Find where the given text appears and provide that cell's center as [X, Y] coordinate. 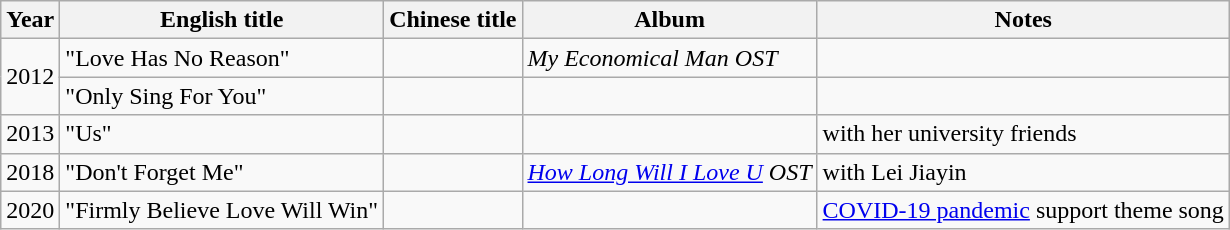
"Love Has No Reason" [222, 58]
"Don't Forget Me" [222, 172]
"Only Sing For You" [222, 96]
English title [222, 20]
with Lei Jiayin [1023, 172]
My Economical Man OST [670, 58]
2020 [30, 210]
2018 [30, 172]
Notes [1023, 20]
COVID-19 pandemic support theme song [1023, 210]
2012 [30, 77]
Year [30, 20]
Chinese title [453, 20]
"Us" [222, 134]
with her university friends [1023, 134]
2013 [30, 134]
Album [670, 20]
"Firmly Believe Love Will Win" [222, 210]
How Long Will I Love U OST [670, 172]
